For the text-containing cell, return its midpoint in (X, Y) coordinate format. 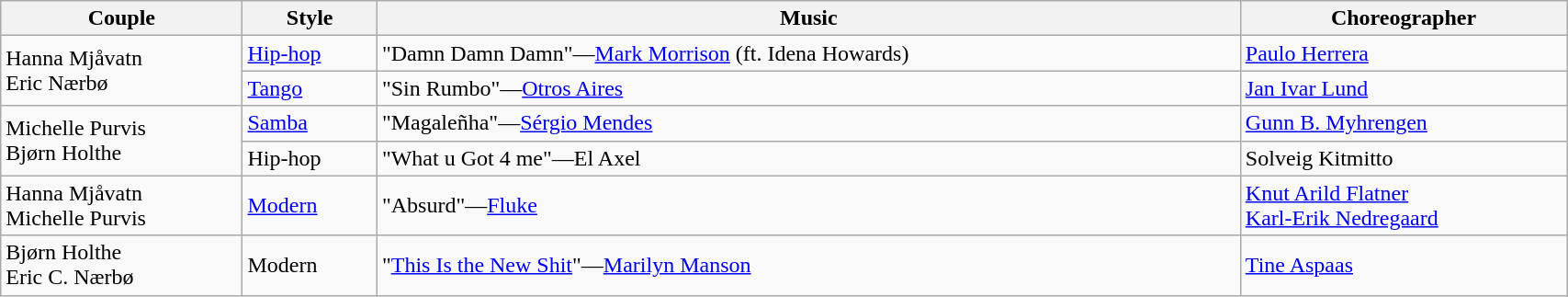
Paulo Herrera (1404, 53)
Couple (121, 18)
Solveig Kitmitto (1404, 158)
Choreographer (1404, 18)
Bjørn HoltheEric C. Nærbø (121, 265)
Jan Ivar Lund (1404, 88)
"What u Got 4 me"—El Axel (808, 158)
Gunn B. Myhrengen (1404, 123)
Music (808, 18)
"This Is the New Shit"—Marilyn Manson (808, 265)
"Magaleñha"—Sérgio Mendes (808, 123)
Michelle PurvisBjørn Holthe (121, 141)
Tine Aspaas (1404, 265)
Hanna MjåvatnMichelle Purvis (121, 206)
"Damn Damn Damn"—Mark Morrison (ft. Idena Howards) (808, 53)
Tango (310, 88)
"Absurd"—Fluke (808, 206)
"Sin Rumbo"—Otros Aires (808, 88)
Samba (310, 123)
Knut Arild FlatnerKarl-Erik Nedregaard (1404, 206)
Hanna MjåvatnEric Nærbø (121, 71)
Style (310, 18)
